Return the [X, Y] coordinate for the center point of the cell that contains the specified text.  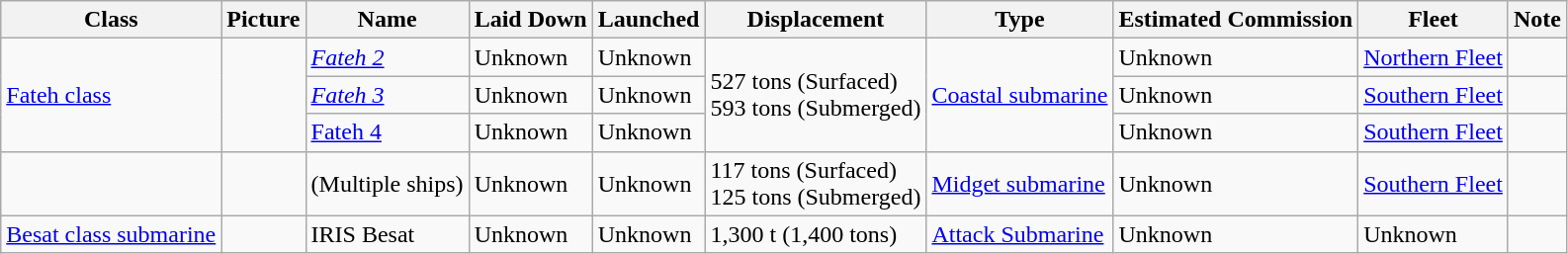
IRIS Besat [388, 234]
Besat class submarine [111, 234]
Fleet [1434, 20]
Fateh class [111, 95]
Displacement [816, 20]
Fateh 4 [388, 132]
Type [1020, 20]
(Multiple ships) [388, 184]
527 tons (Surfaced)593 tons (Submerged) [816, 95]
Launched [649, 20]
Fateh 3 [388, 95]
Note [1536, 20]
Laid Down [530, 20]
Estimated Commission [1236, 20]
Fateh 2 [388, 57]
Coastal submarine [1020, 95]
Midget submarine [1020, 184]
Picture [263, 20]
117 tons (Surfaced)125 tons (Submerged) [816, 184]
1,300 t (1,400 tons) [816, 234]
Attack Submarine [1020, 234]
Class [111, 20]
Northern Fleet [1434, 57]
Name [388, 20]
